Return the [X, Y] coordinate for the center point of the cell that contains the specified text.  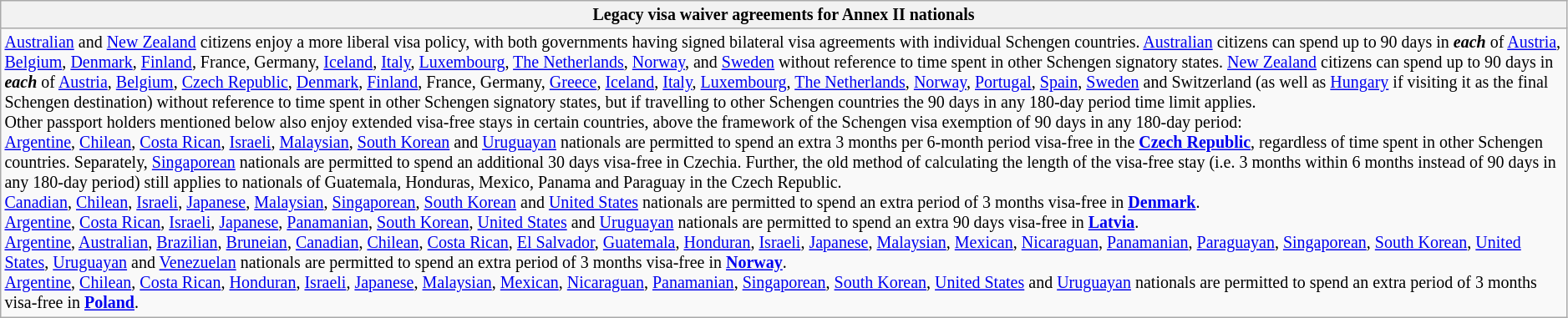
Legacy visa waiver agreements for Annex II nationals [784, 15]
